From the cell containing the given text, extract its center point as (x, y) coordinate. 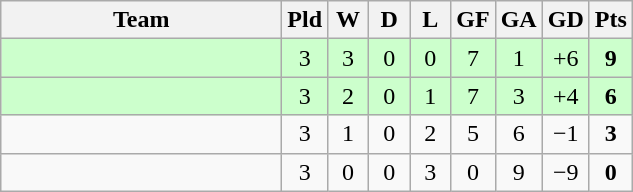
Pts (610, 20)
+6 (566, 58)
5 (473, 134)
GA (518, 20)
+4 (566, 96)
GF (473, 20)
GD (566, 20)
Pld (305, 20)
−1 (566, 134)
W (348, 20)
L (430, 20)
Team (142, 20)
−9 (566, 172)
D (390, 20)
